Scan for the cell matching the given text and deliver its [x, y] coordinate at center. 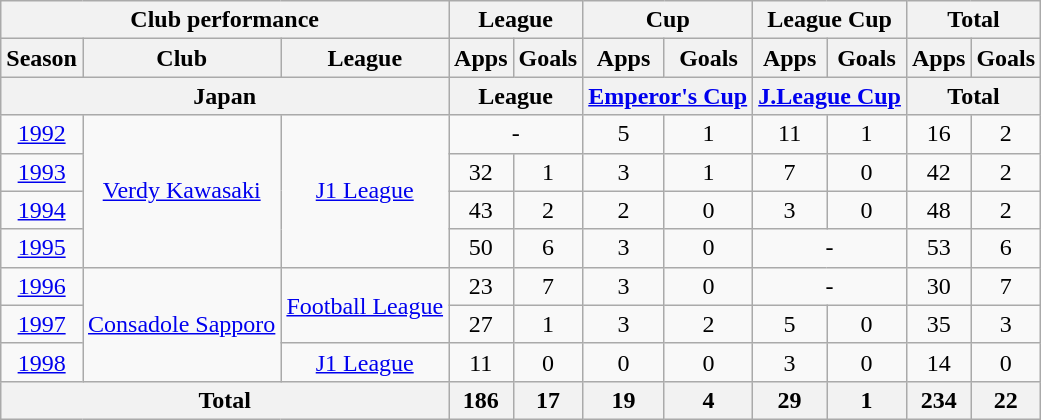
186 [481, 400]
23 [481, 286]
1998 [42, 362]
League Cup [830, 20]
Cup [668, 20]
Japan [225, 96]
42 [938, 172]
19 [624, 400]
32 [481, 172]
Consadole Sapporo [181, 324]
234 [938, 400]
35 [938, 324]
4 [708, 400]
53 [938, 248]
14 [938, 362]
Season [42, 58]
50 [481, 248]
Emperor's Cup [668, 96]
Club [181, 58]
17 [548, 400]
Club performance [225, 20]
1994 [42, 210]
16 [938, 134]
1996 [42, 286]
1992 [42, 134]
Verdy Kawasaki [181, 191]
22 [1006, 400]
30 [938, 286]
43 [481, 210]
Football League [365, 305]
1995 [42, 248]
27 [481, 324]
J.League Cup [830, 96]
1997 [42, 324]
1993 [42, 172]
29 [790, 400]
48 [938, 210]
